Output the [x, y] coordinate of the center of the cell containing the given text.  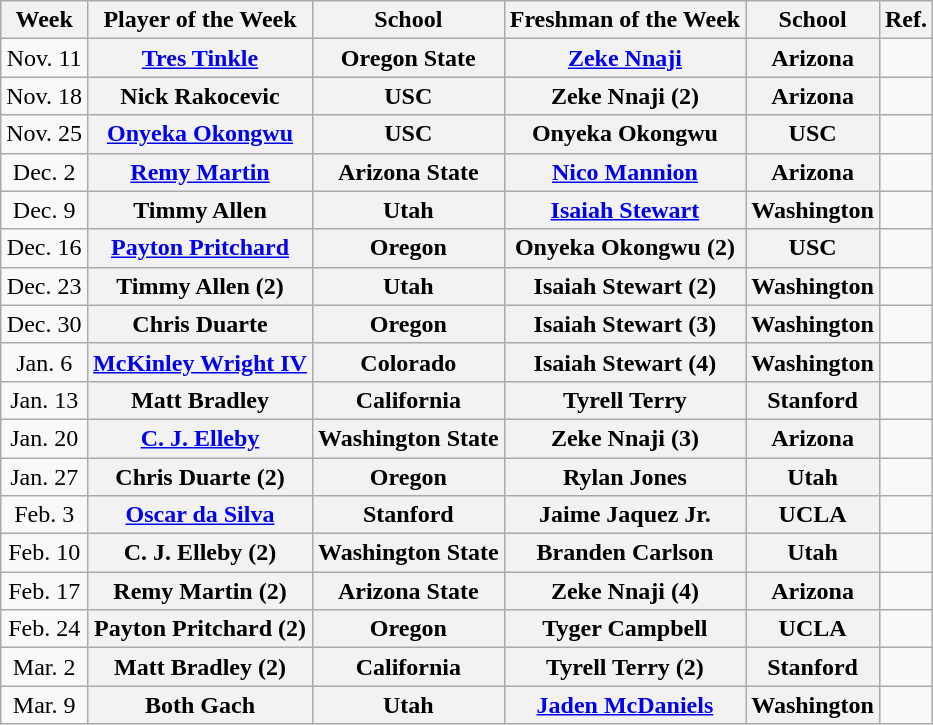
Isaiah Stewart (4) [625, 362]
Oregon State [408, 58]
Feb. 3 [44, 515]
McKinley Wright IV [200, 362]
Week [44, 20]
Oscar da Silva [200, 515]
Jan. 6 [44, 362]
Jan. 13 [44, 400]
Tyrell Terry [625, 400]
Tyrell Terry (2) [625, 667]
Dec. 23 [44, 286]
Dec. 2 [44, 172]
Nov. 18 [44, 96]
Timmy Allen [200, 210]
Onyeka Okongwu (2) [625, 248]
Dec. 9 [44, 210]
Zeke Nnaji (3) [625, 438]
Zeke Nnaji [625, 58]
Feb. 24 [44, 629]
Dec. 16 [44, 248]
Zeke Nnaji (4) [625, 591]
Nov. 11 [44, 58]
Matt Bradley (2) [200, 667]
C. J. Elleby [200, 438]
Isaiah Stewart [625, 210]
Jan. 27 [44, 477]
Player of the Week [200, 20]
Feb. 17 [44, 591]
Ref. [906, 20]
Remy Martin (2) [200, 591]
Both Gach [200, 705]
Timmy Allen (2) [200, 286]
Isaiah Stewart (2) [625, 286]
Zeke Nnaji (2) [625, 96]
Nico Mannion [625, 172]
Remy Martin [200, 172]
Isaiah Stewart (3) [625, 324]
Nick Rakocevic [200, 96]
Tres Tinkle [200, 58]
Freshman of the Week [625, 20]
Feb. 10 [44, 553]
Payton Pritchard (2) [200, 629]
Mar. 2 [44, 667]
Dec. 30 [44, 324]
C. J. Elleby (2) [200, 553]
Tyger Campbell [625, 629]
Payton Pritchard [200, 248]
Chris Duarte [200, 324]
Branden Carlson [625, 553]
Colorado [408, 362]
Mar. 9 [44, 705]
Nov. 25 [44, 134]
Rylan Jones [625, 477]
Matt Bradley [200, 400]
Jaden McDaniels [625, 705]
Jan. 20 [44, 438]
Jaime Jaquez Jr. [625, 515]
Chris Duarte (2) [200, 477]
